Locate the cell with the specified text and output its [x, y] center coordinate. 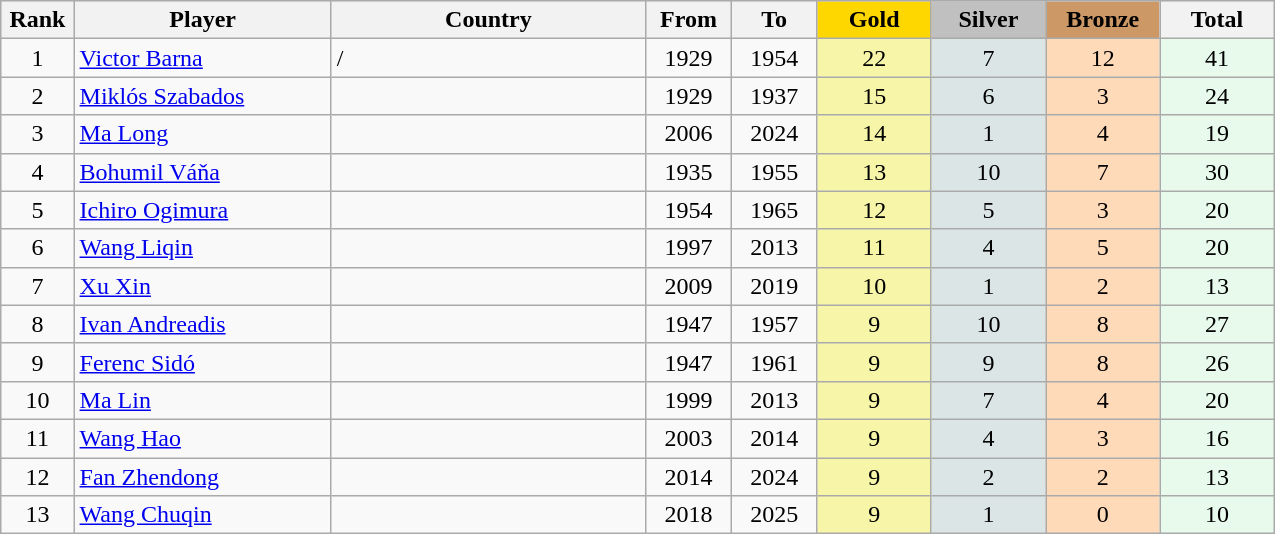
41 [1217, 58]
Ferenc Sidó [202, 362]
Player [202, 20]
1955 [774, 172]
24 [1217, 96]
Bronze [1103, 20]
15 [874, 96]
27 [1217, 324]
2009 [689, 286]
2003 [689, 438]
1937 [774, 96]
Ivan Andreadis [202, 324]
Bohumil Váňa [202, 172]
Rank [38, 20]
Ma Long [202, 134]
22 [874, 58]
Xu Xin [202, 286]
Wang Chuqin [202, 515]
Wang Liqin [202, 248]
Total [1217, 20]
Country [488, 20]
1999 [689, 400]
From [689, 20]
Wang Hao [202, 438]
14 [874, 134]
Gold [874, 20]
16 [1217, 438]
To [774, 20]
30 [1217, 172]
26 [1217, 362]
1965 [774, 210]
Ichiro Ogimura [202, 210]
1957 [774, 324]
/ [488, 58]
2025 [774, 515]
19 [1217, 134]
1935 [689, 172]
2006 [689, 134]
Fan Zhendong [202, 477]
1997 [689, 248]
Victor Barna [202, 58]
2019 [774, 286]
0 [1103, 515]
1961 [774, 362]
Silver [988, 20]
Ma Lin [202, 400]
Miklós Szabados [202, 96]
2018 [689, 515]
